Output the (x, y) coordinate of the center of the cell containing the given text.  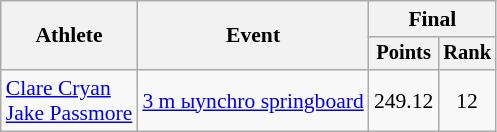
249.12 (404, 100)
3 m ыynchro springboard (252, 100)
Event (252, 36)
Rank (467, 54)
12 (467, 100)
Clare Cryan Jake Passmore (70, 100)
Athlete (70, 36)
Final (432, 19)
Points (404, 54)
